From the cell containing the given text, extract its center point as [x, y] coordinate. 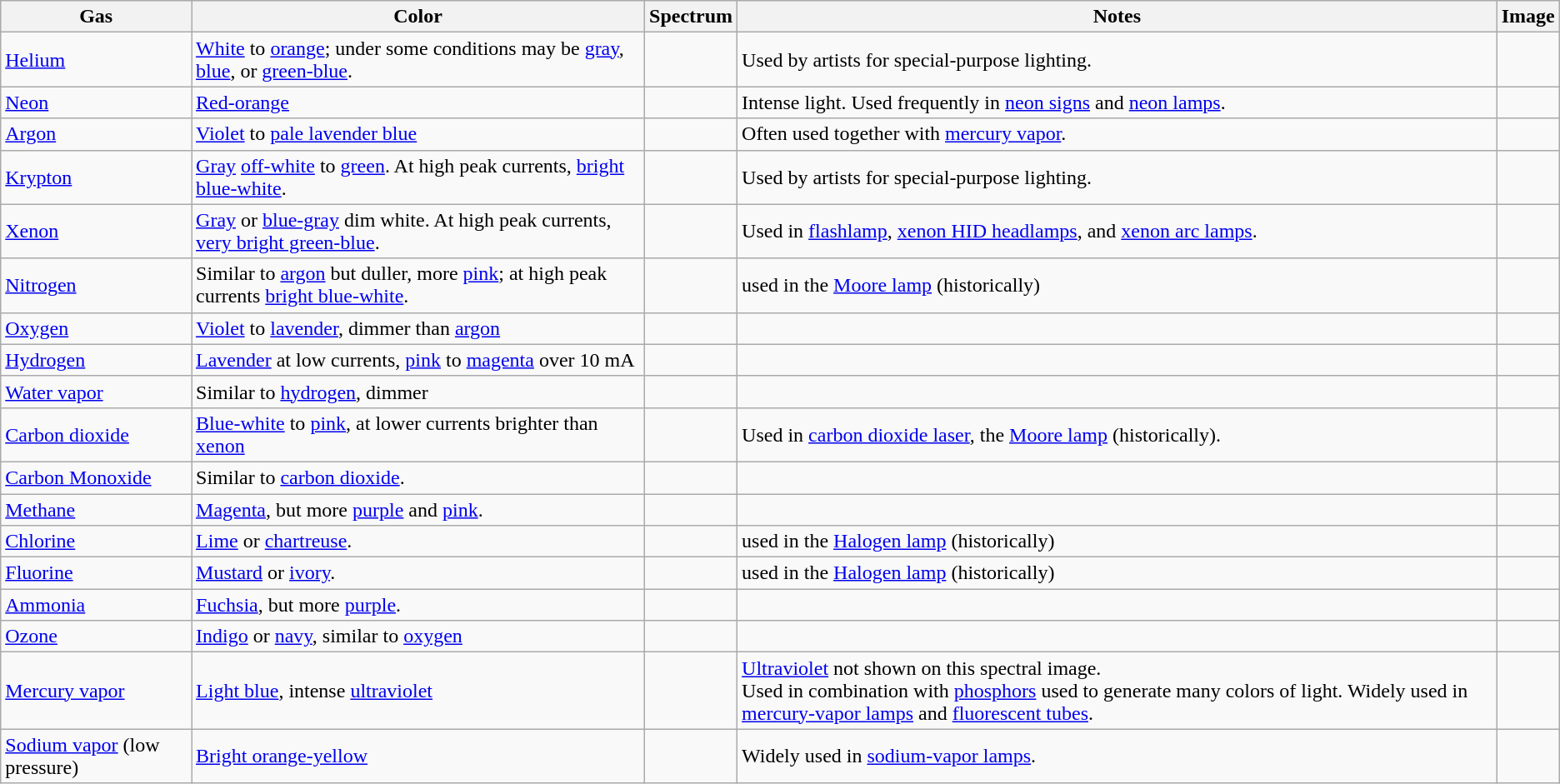
Red-orange [418, 102]
Chlorine [97, 542]
Bright orange-yellow [418, 757]
Widely used in sodium-vapor lamps. [1117, 757]
Image [1528, 17]
White to orange; under some conditions may be gray, blue, or green-blue. [418, 60]
Oxygen [97, 328]
Mercury vapor [97, 691]
Color [418, 17]
Carbon dioxide [97, 435]
Nitrogen [97, 285]
Ammonia [97, 605]
Fuchsia, but more purple. [418, 605]
Often used together with mercury vapor. [1117, 134]
Light blue, intense ultraviolet [418, 691]
Krypton [97, 177]
Xenon [97, 232]
Notes [1117, 17]
Gas [97, 17]
Carbon Monoxide [97, 477]
Lime or chartreuse. [418, 542]
Sodium vapor (low pressure) [97, 757]
Argon [97, 134]
Helium [97, 60]
Water vapor [97, 392]
Fluorine [97, 573]
Ozone [97, 637]
Lavender at low currents, pink to magenta over 10 mA [418, 360]
Neon [97, 102]
Violet to lavender, dimmer than argon [418, 328]
Methane [97, 509]
Gray off-white to green. At high peak currents, bright blue-white. [418, 177]
Used in carbon dioxide laser, the Moore lamp (historically). [1117, 435]
Similar to argon but duller, more pink; at high peak currents bright blue-white. [418, 285]
Spectrum [692, 17]
Magenta, but more purple and pink. [418, 509]
Hydrogen [97, 360]
Similar to hydrogen, dimmer [418, 392]
Mustard or ivory. [418, 573]
Indigo or navy, similar to oxygen [418, 637]
Intense light. Used frequently in neon signs and neon lamps. [1117, 102]
Blue-white to pink, at lower currents brighter than xenon [418, 435]
Similar to carbon dioxide. [418, 477]
Violet to pale lavender blue [418, 134]
Used in flashlamp, xenon HID headlamps, and xenon arc lamps. [1117, 232]
used in the Moore lamp (historically) [1117, 285]
Gray or blue-gray dim white. At high peak currents, very bright green-blue. [418, 232]
